Find where the given text appears and provide that cell's center as (x, y) coordinate. 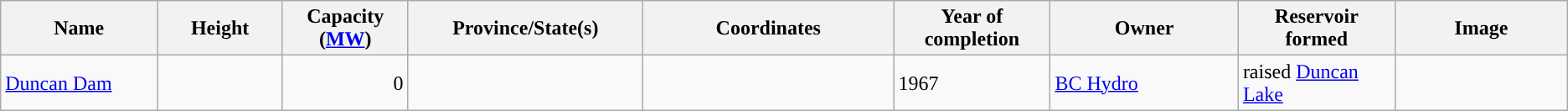
1967 (972, 82)
Name (79, 29)
Reservoir formed (1317, 29)
raised Duncan Lake (1317, 82)
0 (345, 82)
BC Hydro (1144, 82)
Capacity (MW) (345, 29)
Image (1481, 29)
Province/State(s) (526, 29)
Coordinates (769, 29)
Year of completion (972, 29)
Owner (1144, 29)
Duncan Dam (79, 82)
Height (220, 29)
